For the text-containing cell, return its midpoint in (X, Y) coordinate format. 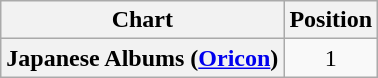
1 (331, 58)
Position (331, 20)
Chart (142, 20)
Japanese Albums (Oricon) (142, 58)
